Return (x, y) of the center of cell containing provided text 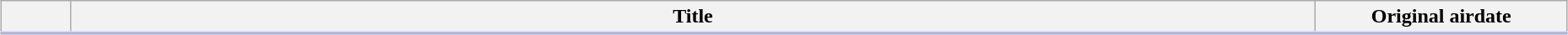
Title (693, 17)
Original airdate (1441, 17)
